Return (X, Y) of the center of cell containing provided text 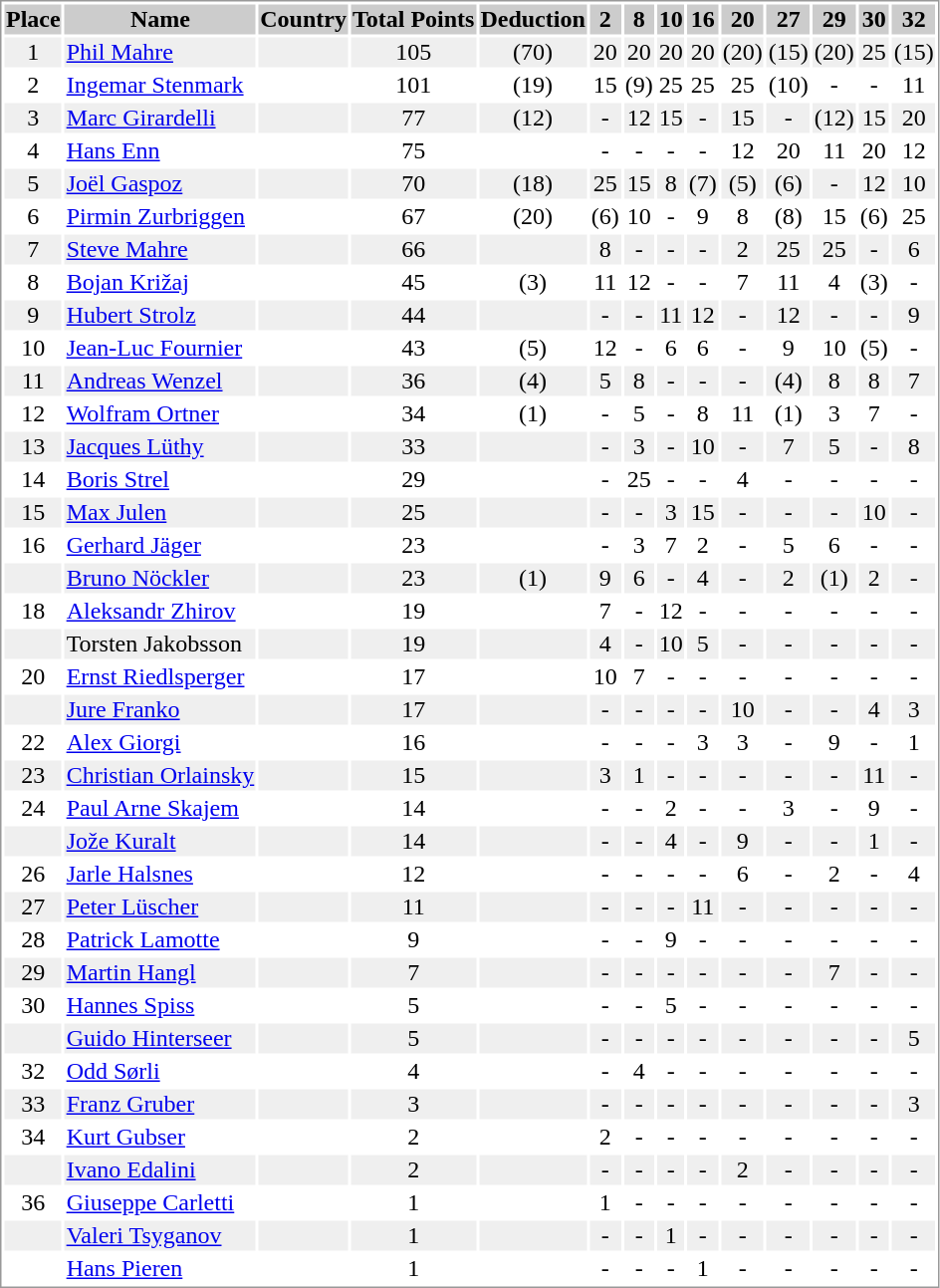
Kurt Gubser (160, 1137)
(18) (533, 184)
(9) (639, 85)
(19) (533, 85)
75 (412, 150)
Ernst Riedlsperger (160, 676)
13 (33, 447)
(7) (703, 184)
Martin Hangl (160, 973)
Valeri Tsyganov (160, 1236)
44 (412, 316)
Hubert Strolz (160, 316)
Guido Hinterseer (160, 1039)
45 (412, 282)
Deduction (533, 19)
Max Julen (160, 513)
Jože Kuralt (160, 842)
Place (33, 19)
Total Points (412, 19)
Jean-Luc Fournier (160, 348)
26 (33, 874)
Hans Enn (160, 150)
Christian Orlainsky (160, 776)
Franz Gruber (160, 1105)
Hans Pieren (160, 1268)
Peter Lüscher (160, 907)
(70) (533, 53)
Andreas Wenzel (160, 382)
28 (33, 939)
67 (412, 216)
Jarle Halsnes (160, 874)
Torsten Jakobsson (160, 644)
Alex Giorgi (160, 742)
Ivano Edalini (160, 1170)
Boris Strel (160, 479)
43 (412, 348)
Giuseppe Carletti (160, 1202)
105 (412, 53)
Wolfram Ortner (160, 413)
Bojan Križaj (160, 282)
Paul Arne Skajem (160, 808)
Name (160, 19)
Aleksandr Zhirov (160, 611)
Ingemar Stenmark (160, 85)
101 (412, 85)
18 (33, 611)
Jure Franko (160, 710)
70 (412, 184)
Marc Girardelli (160, 119)
66 (412, 250)
Pirmin Zurbriggen (160, 216)
77 (412, 119)
Joël Gaspoz (160, 184)
22 (33, 742)
24 (33, 808)
Gerhard Jäger (160, 545)
Hannes Spiss (160, 1005)
Steve Mahre (160, 250)
Bruno Nöckler (160, 579)
Patrick Lamotte (160, 939)
Jacques Lüthy (160, 447)
(8) (789, 216)
Country (304, 19)
Odd Sørli (160, 1071)
(10) (789, 85)
Phil Mahre (160, 53)
